Determine the [X, Y] coordinate at the center of the cell enclosing the given text.  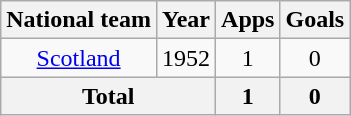
Year [186, 20]
Scotland [79, 58]
National team [79, 20]
Apps [248, 20]
Total [108, 96]
Goals [315, 20]
1952 [186, 58]
